Identify which cell holds the provided text, then report its [X, Y] central coordinate. 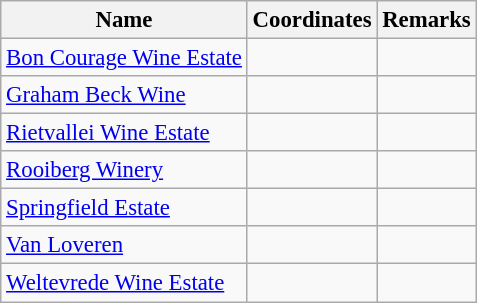
Springfield Estate [124, 208]
Rooiberg Winery [124, 170]
Van Loveren [124, 245]
Rietvallei Wine Estate [124, 133]
Name [124, 20]
Bon Courage Wine Estate [124, 58]
Coordinates [312, 20]
Graham Beck Wine [124, 95]
Weltevrede Wine Estate [124, 283]
Remarks [426, 20]
